Pinpoint the cell where the given text exists, returning its (X, Y) midpoint coordinate. 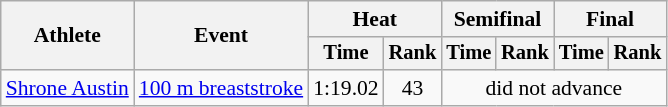
Shrone Austin (68, 88)
Event (221, 36)
did not advance (554, 88)
100 m breaststroke (221, 88)
Heat (374, 19)
Final (610, 19)
43 (413, 88)
Semifinal (497, 19)
Athlete (68, 36)
1:19.02 (346, 88)
